Scan for the cell matching the given text and deliver its (X, Y) coordinate at center. 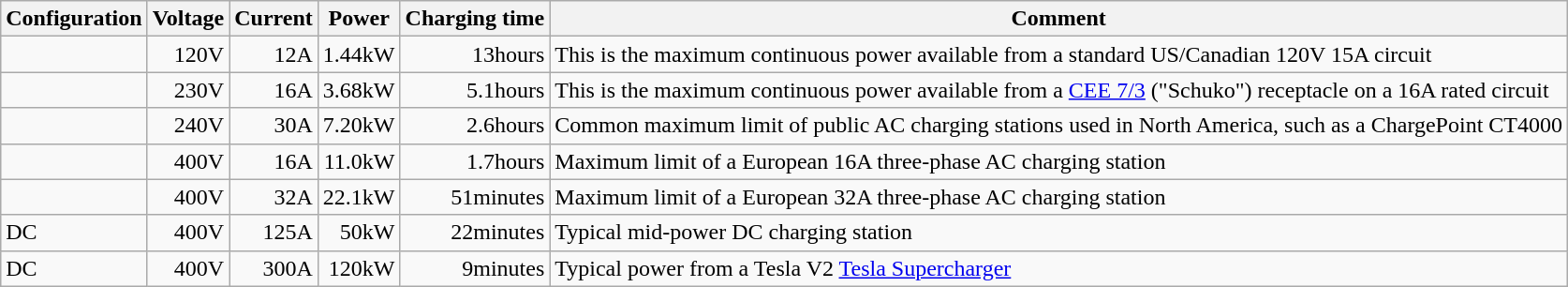
Maximum limit of a European 32A three-phase AC charging station (1058, 197)
30A (274, 126)
2.6hours (475, 126)
50kW (359, 233)
1.44kW (359, 54)
22minutes (475, 233)
125A (274, 233)
13hours (475, 54)
Common maximum limit of public AC charging stations used in North America, such as a ChargePoint CT4000 (1058, 126)
300A (274, 268)
Maximum limit of a European 16A three-phase AC charging station (1058, 161)
9minutes (475, 268)
120V (188, 54)
Comment (1058, 19)
32A (274, 197)
51minutes (475, 197)
This is the maximum continuous power available from a standard US/Canadian 120V 15A circuit (1058, 54)
12A (274, 54)
230V (188, 90)
Configuration (74, 19)
Typical power from a Tesla V2 Tesla Supercharger (1058, 268)
Charging time (475, 19)
7.20kW (359, 126)
120kW (359, 268)
11.0kW (359, 161)
This is the maximum continuous power available from a CEE 7/3 ("Schuko") receptacle on a 16A rated circuit (1058, 90)
240V (188, 126)
3.68kW (359, 90)
22.1kW (359, 197)
Voltage (188, 19)
Current (274, 19)
5.1hours (475, 90)
Power (359, 19)
1.7hours (475, 161)
Typical mid-power DC charging station (1058, 233)
